Identify which cell holds the provided text, then report its (X, Y) central coordinate. 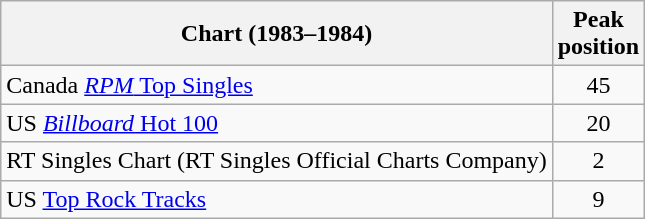
Peakposition (598, 34)
US Billboard Hot 100 (276, 123)
2 (598, 161)
20 (598, 123)
45 (598, 85)
9 (598, 199)
RT Singles Chart (RT Singles Official Charts Company) (276, 161)
Canada RPM Top Singles (276, 85)
US Top Rock Tracks (276, 199)
Chart (1983–1984) (276, 34)
